Return the (X, Y) coordinate for the center point of the cell that contains the specified text.  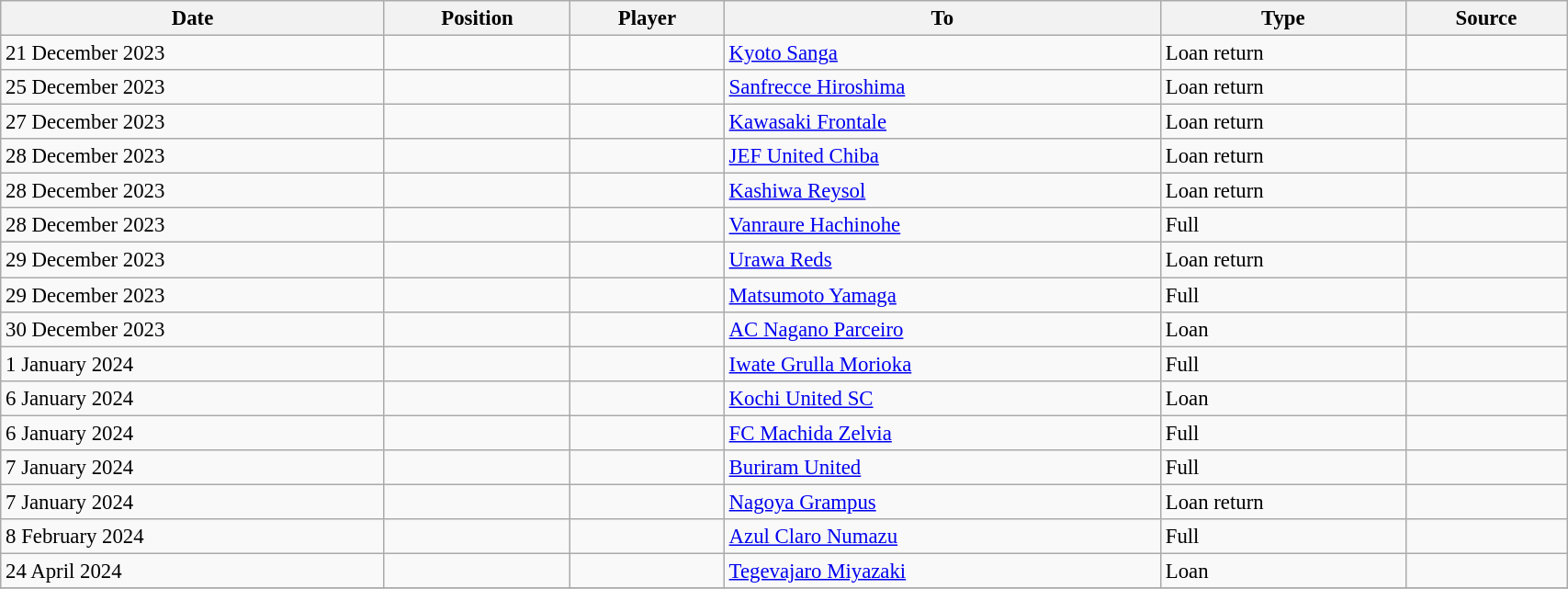
Player (648, 18)
21 December 2023 (193, 53)
Iwate Grulla Morioka (942, 364)
Type (1282, 18)
24 April 2024 (193, 571)
Kawasaki Frontale (942, 122)
30 December 2023 (193, 329)
Kashiwa Reysol (942, 191)
Source (1486, 18)
25 December 2023 (193, 87)
Vanraure Hachinohe (942, 225)
Azul Claro Numazu (942, 537)
FC Machida Zelvia (942, 433)
AC Nagano Parceiro (942, 329)
Urawa Reds (942, 260)
1 January 2024 (193, 364)
27 December 2023 (193, 122)
Position (477, 18)
Sanfrecce Hiroshima (942, 87)
Kochi United SC (942, 398)
Kyoto Sanga (942, 53)
Tegevajaro Miyazaki (942, 571)
To (942, 18)
Matsumoto Yamaga (942, 295)
Nagoya Grampus (942, 502)
Buriram United (942, 468)
8 February 2024 (193, 537)
Date (193, 18)
JEF United Chiba (942, 156)
